For the text-containing cell, return its midpoint in [x, y] coordinate format. 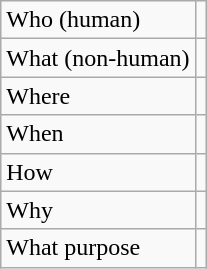
How [98, 172]
Who (human) [98, 20]
What (non-human) [98, 58]
What purpose [98, 248]
When [98, 134]
Why [98, 210]
Where [98, 96]
